Return [x, y] of the center of cell containing provided text 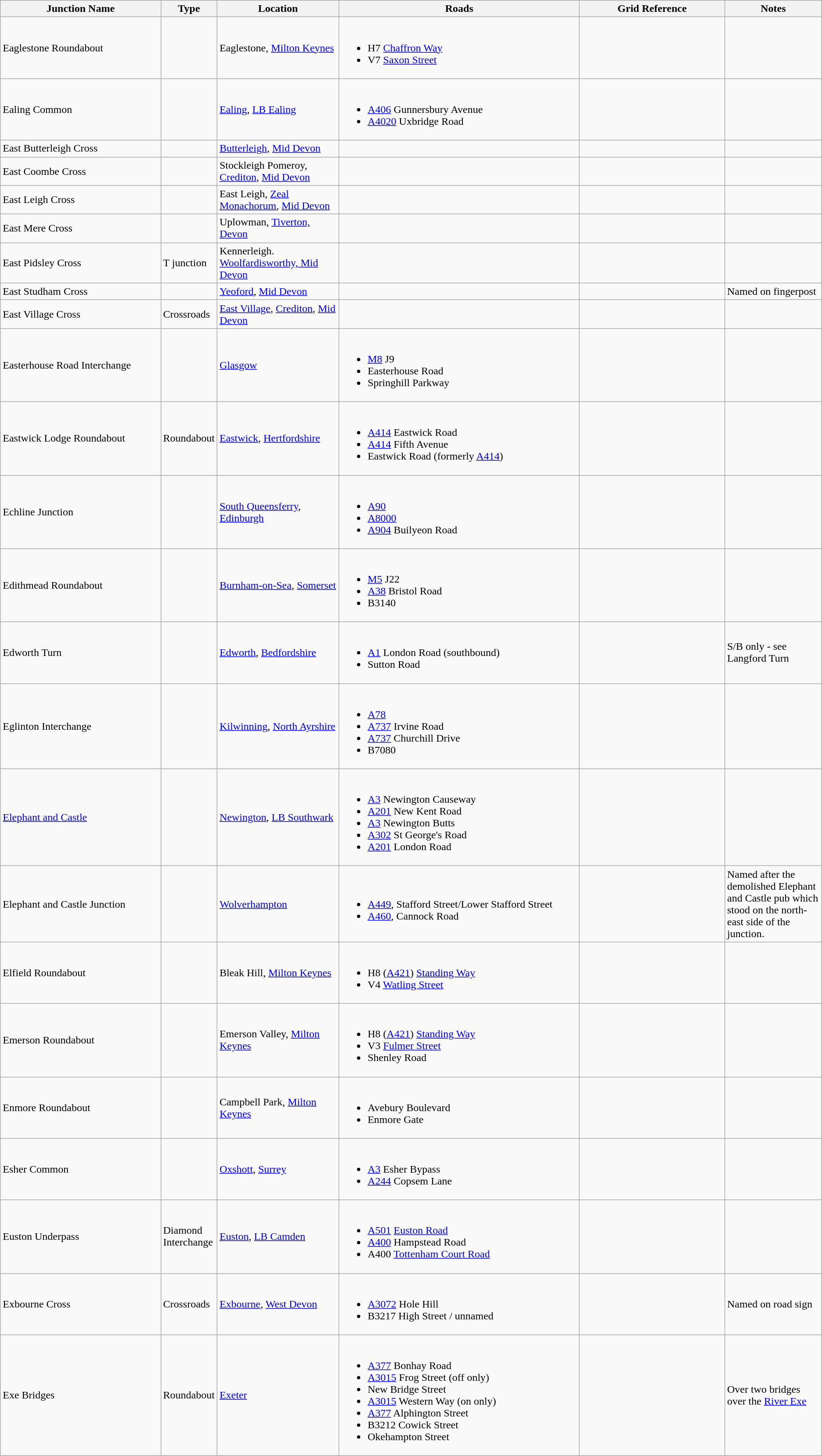
Elephant and Castle [81, 817]
Easterhouse Road Interchange [81, 365]
Eastwick Lodge Roundabout [81, 438]
Emerson Valley, Milton Keynes [278, 1040]
Exeter [278, 1395]
Eaglestone, Milton Keynes [278, 48]
A3072 Hole HillB3217 High Street / unnamed [459, 1304]
T junction [189, 263]
Avebury BoulevardEnmore Gate [459, 1108]
Emerson Roundabout [81, 1040]
Edworth, Bedfordshire [278, 653]
H8 (A421) Standing WayV4 Watling Street [459, 973]
Enmore Roundabout [81, 1108]
A449, Stafford Street/Lower Stafford StreetA460, Cannock Road [459, 904]
Euston, LB Camden [278, 1236]
Campbell Park, Milton Keynes [278, 1108]
Uplowman, Tiverton, Devon [278, 228]
East Mere Cross [81, 228]
East Coombe Cross [81, 171]
East Butterleigh Cross [81, 148]
Named on fingerpost [773, 291]
Eglinton Interchange [81, 726]
Kennerleigh. Woolfardisworthy, Mid Devon [278, 263]
Diamond Interchange [189, 1236]
A3 Newington CausewayA201 New Kent RoadA3 Newington ButtsA302 St George's RoadA201 London Road [459, 817]
A414 Eastwick RoadA414 Fifth AvenueEastwick Road (formerly A414) [459, 438]
South Queensferry, Edinburgh [278, 512]
Exe Bridges [81, 1395]
Named after the demolished Elephant and Castle pub which stood on the north-east side of the junction. [773, 904]
Location [278, 9]
S/B only - see Langford Turn [773, 653]
Notes [773, 9]
East Village Cross [81, 314]
Wolverhampton [278, 904]
A377 Bonhay RoadA3015 Frog Street (off only)New Bridge StreetA3015 Western Way (on only)A377 Alphington StreetB3212 Cowick StreetOkehampton Street [459, 1395]
Glasgow [278, 365]
Type [189, 9]
A78A737 Irvine RoadA737 Churchill DriveB7080 [459, 726]
H7 Chaffron WayV7 Saxon Street [459, 48]
A406 Gunnersbury AvenueA4020 Uxbridge Road [459, 109]
Butterleigh, Mid Devon [278, 148]
Esher Common [81, 1169]
Burnham-on-Sea, Somerset [278, 585]
Ealing Common [81, 109]
Grid Reference [653, 9]
H8 (A421) Standing WayV3 Fulmer StreetShenley Road [459, 1040]
Echline Junction [81, 512]
Newington, LB Southwark [278, 817]
M5 J22A38 Bristol RoadB3140 [459, 585]
Exbourne Cross [81, 1304]
Euston Underpass [81, 1236]
East Leigh Cross [81, 199]
Elfield Roundabout [81, 973]
Exbourne, West Devon [278, 1304]
A90A8000A904 Builyeon Road [459, 512]
East Village, Crediton, Mid Devon [278, 314]
Stockleigh Pomeroy, Crediton, Mid Devon [278, 171]
Over two bridges over the River Exe [773, 1395]
A3 Esher BypassA244 Copsem Lane [459, 1169]
Oxshott, Surrey [278, 1169]
Elephant and Castle Junction [81, 904]
East Leigh, Zeal Monachorum, Mid Devon [278, 199]
A1 London Road (southbound)Sutton Road [459, 653]
Eaglestone Roundabout [81, 48]
Named on road sign [773, 1304]
Kilwinning, North Ayrshire [278, 726]
East Studham Cross [81, 291]
Bleak Hill, Milton Keynes [278, 973]
Eastwick, Hertfordshire [278, 438]
Ealing, LB Ealing [278, 109]
A501 Euston RoadA400 Hampstead RoadA400 Tottenham Court Road [459, 1236]
East Pidsley Cross [81, 263]
Junction Name [81, 9]
Edworth Turn [81, 653]
Edithmead Roundabout [81, 585]
Yeoford, Mid Devon [278, 291]
M8 J9Easterhouse RoadSpringhill Parkway [459, 365]
Roads [459, 9]
